Return the [x, y] coordinate for the center point of the cell that contains the specified text.  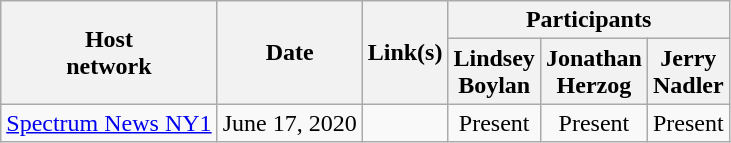
Spectrum News NY1 [109, 123]
Date [290, 52]
JonathanHerzog [594, 72]
LindseyBoylan [494, 72]
June 17, 2020 [290, 123]
Hostnetwork [109, 52]
Participants [588, 20]
Link(s) [405, 52]
JerryNadler [688, 72]
